For the text-containing cell, return its midpoint in [x, y] coordinate format. 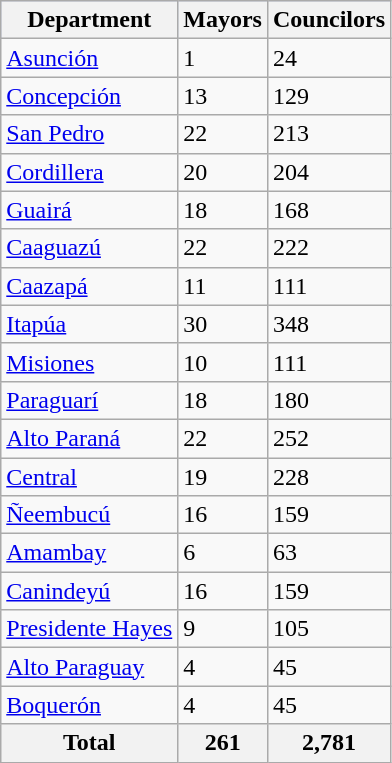
Canindeyú [90, 591]
Cordillera [90, 172]
2,781 [328, 743]
10 [223, 362]
Councilors [328, 20]
9 [223, 629]
Itapúa [90, 324]
Asunción [90, 58]
204 [328, 172]
222 [328, 248]
180 [328, 400]
348 [328, 324]
30 [223, 324]
Mayors [223, 20]
Caaguazú [90, 248]
6 [223, 553]
19 [223, 477]
63 [328, 553]
228 [328, 477]
Alto Paraguay [90, 667]
San Pedro [90, 134]
105 [328, 629]
13 [223, 96]
1 [223, 58]
252 [328, 438]
Amambay [90, 553]
24 [328, 58]
Concepción [90, 96]
213 [328, 134]
Caazapá [90, 286]
Misiones [90, 362]
Alto Paraná [90, 438]
Presidente Hayes [90, 629]
261 [223, 743]
129 [328, 96]
Paraguarí [90, 400]
168 [328, 210]
Central [90, 477]
Guairá [90, 210]
Department [90, 20]
Total [90, 743]
Ñeembucú [90, 515]
11 [223, 286]
20 [223, 172]
Boquerón [90, 705]
